Return (X, Y) of the center of cell containing provided text 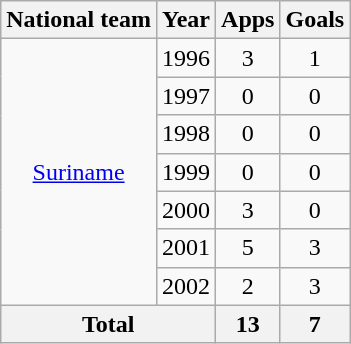
1999 (186, 172)
Suriname (79, 172)
Goals (315, 20)
Year (186, 20)
2001 (186, 248)
1 (315, 58)
5 (248, 248)
2002 (186, 286)
National team (79, 20)
2 (248, 286)
13 (248, 324)
Total (108, 324)
1996 (186, 58)
Apps (248, 20)
7 (315, 324)
2000 (186, 210)
1997 (186, 96)
1998 (186, 134)
